Return (x, y) of the center of cell containing provided text 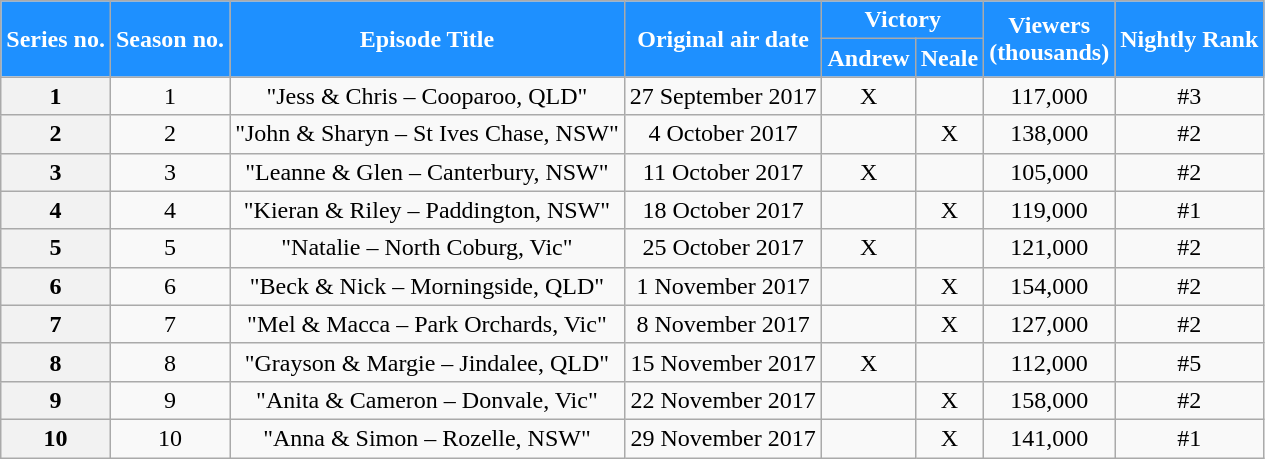
"Jess & Chris – Cooparoo, QLD" (428, 96)
1 November 2017 (723, 286)
138,000 (1050, 134)
Episode Title (428, 39)
Series no. (56, 39)
Neale (949, 58)
#5 (1190, 362)
158,000 (1050, 400)
Viewers(thousands) (1050, 39)
141,000 (1050, 438)
25 October 2017 (723, 248)
105,000 (1050, 172)
18 October 2017 (723, 210)
119,000 (1050, 210)
"Natalie – North Coburg, Vic" (428, 248)
Andrew (868, 58)
117,000 (1050, 96)
11 October 2017 (723, 172)
"Leanne & Glen – Canterbury, NSW" (428, 172)
29 November 2017 (723, 438)
22 November 2017 (723, 400)
#3 (1190, 96)
154,000 (1050, 286)
112,000 (1050, 362)
"Grayson & Margie – Jindalee, QLD" (428, 362)
127,000 (1050, 324)
Nightly Rank (1190, 39)
Season no. (170, 39)
"John & Sharyn – St Ives Chase, NSW" (428, 134)
"Kieran & Riley – Paddington, NSW" (428, 210)
121,000 (1050, 248)
27 September 2017 (723, 96)
Victory (903, 20)
15 November 2017 (723, 362)
"Mel & Macca – Park Orchards, Vic" (428, 324)
8 November 2017 (723, 324)
"Beck & Nick – Morningside, QLD" (428, 286)
"Anna & Simon – Rozelle, NSW" (428, 438)
Original air date (723, 39)
4 October 2017 (723, 134)
"Anita & Cameron – Donvale, Vic" (428, 400)
